Locate the cell with the specified text and output its [X, Y] center coordinate. 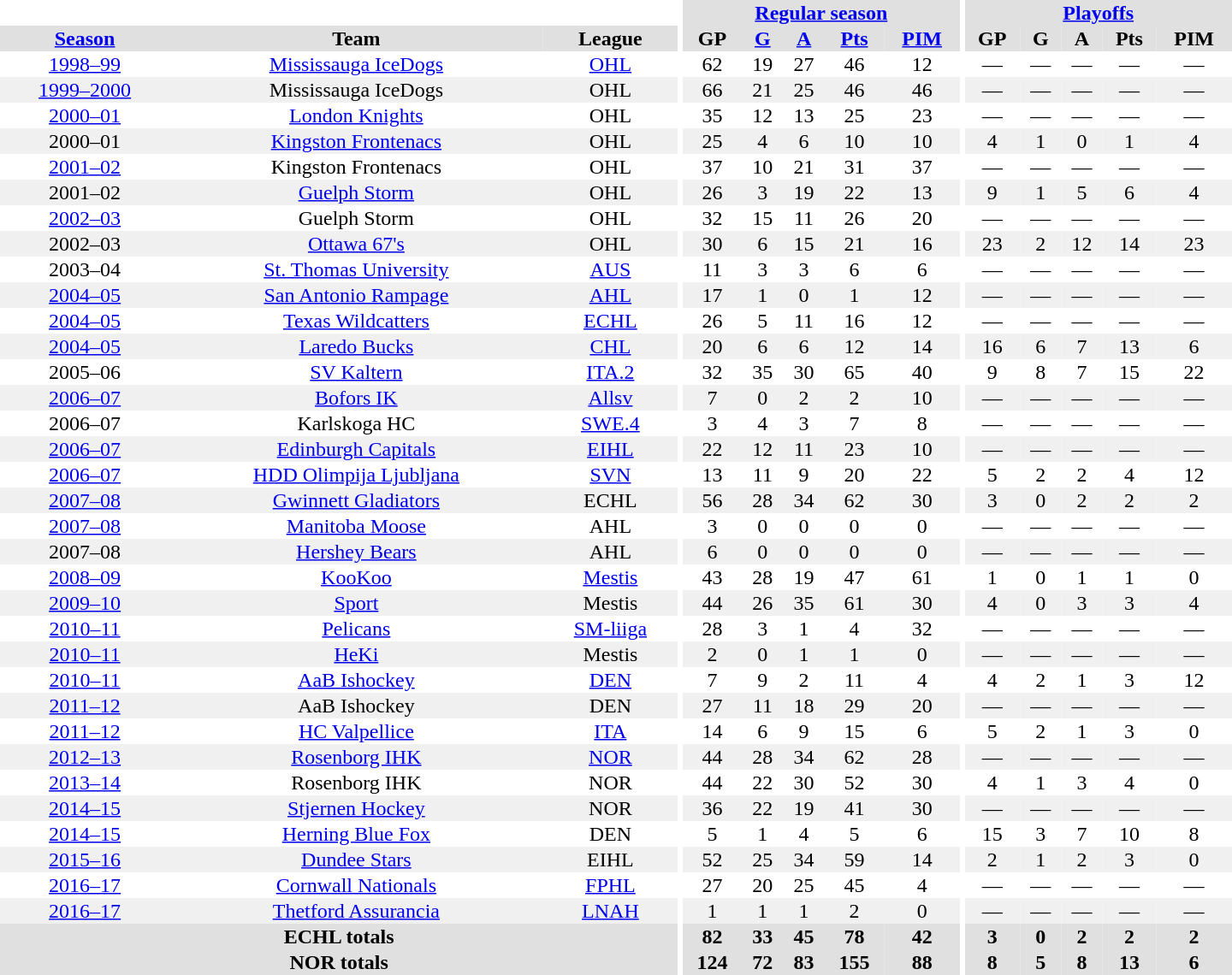
St. Thomas University [356, 269]
ITA [611, 731]
AUS [611, 269]
66 [713, 90]
78 [855, 937]
47 [855, 577]
2009–10 [85, 603]
Edinburgh Capitals [356, 449]
18 [803, 706]
HeKi [356, 654]
Cornwall Nationals [356, 885]
Manitoba Moose [356, 526]
Stjernen Hockey [356, 808]
72 [762, 962]
Karlskoga HC [356, 423]
LNAH [611, 911]
2013–14 [85, 783]
Team [356, 38]
43 [713, 577]
Pelicans [356, 629]
London Knights [356, 115]
NOR totals [339, 962]
SWE.4 [611, 423]
2015–16 [85, 860]
83 [803, 962]
40 [922, 372]
41 [855, 808]
HC Valpellice [356, 731]
CHL [611, 346]
59 [855, 860]
SVN [611, 475]
82 [713, 937]
2003–04 [85, 269]
San Antonio Rampage [356, 295]
36 [713, 808]
2005–06 [85, 372]
33 [762, 937]
2012–13 [85, 757]
FPHL [611, 885]
KooKoo [356, 577]
Season [85, 38]
88 [922, 962]
Allsv [611, 398]
Playoffs [1099, 13]
Sport [356, 603]
Laredo Bucks [356, 346]
1999–2000 [85, 90]
124 [713, 962]
31 [855, 167]
17 [713, 295]
ITA.2 [611, 372]
ECHL totals [339, 937]
56 [713, 500]
Regular season [821, 13]
SV Kaltern [356, 372]
65 [855, 372]
Gwinnett Gladiators [356, 500]
155 [855, 962]
Bofors IK [356, 398]
League [611, 38]
Texas Wildcatters [356, 321]
SM-liiga [611, 629]
Hershey Bears [356, 552]
Thetford Assurancia [356, 911]
2008–09 [85, 577]
Ottawa 67's [356, 244]
Dundee Stars [356, 860]
29 [855, 706]
Herning Blue Fox [356, 834]
1998–99 [85, 64]
HDD Olimpija Ljubljana [356, 475]
42 [922, 937]
